Extract the (X, Y) coordinate from the center of the cell holding the provided text.  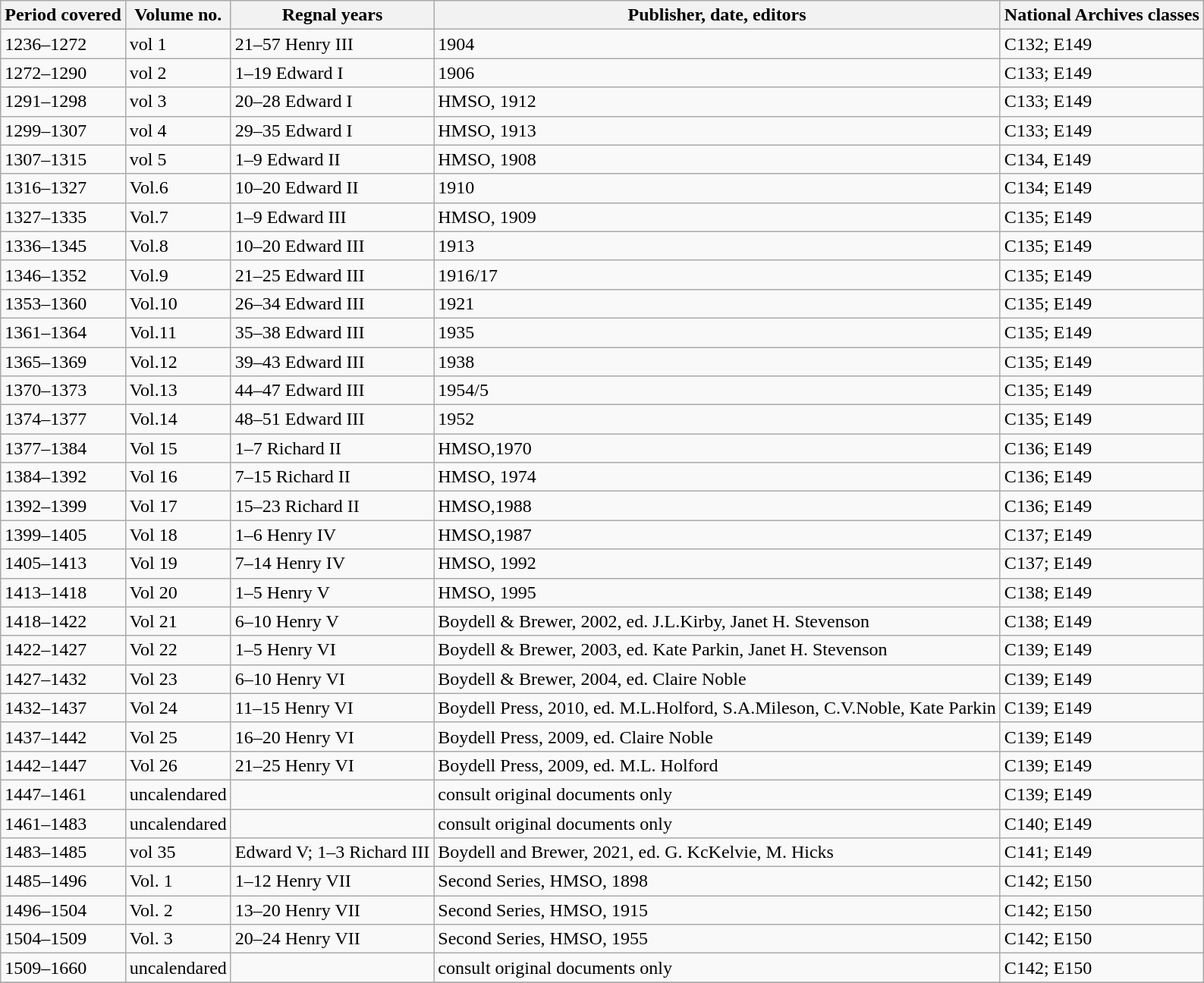
HMSO, 1992 (718, 564)
1418–1422 (64, 621)
Vol.7 (178, 217)
1374–1377 (64, 419)
1272–1290 (64, 73)
1316–1327 (64, 188)
1–12 Henry VII (332, 881)
7–14 Henry IV (332, 564)
20–28 Edward I (332, 102)
21–25 Henry VI (332, 765)
C140; E149 (1102, 823)
1461–1483 (64, 823)
1361–1364 (64, 332)
Period covered (64, 15)
C134, E149 (1102, 159)
Publisher, date, editors (718, 15)
vol 35 (178, 853)
1485–1496 (64, 881)
48–51 Edward III (332, 419)
National Archives classes (1102, 15)
Boydell and Brewer, 2021, ed. G. KcKelvie, M. Hicks (718, 853)
1336–1345 (64, 246)
1299–1307 (64, 130)
HMSO,1970 (718, 448)
HMSO,1987 (718, 535)
1504–1509 (64, 939)
Vol 23 (178, 679)
15–23 Richard II (332, 506)
1346–1352 (64, 275)
1–6 Henry IV (332, 535)
Second Series, HMSO, 1898 (718, 881)
1483–1485 (64, 853)
HMSO, 1913 (718, 130)
21–25 Edward III (332, 275)
1353–1360 (64, 303)
Vol.14 (178, 419)
1509–1660 (64, 968)
1–5 Henry V (332, 592)
Boydell Press, 2009, ed. M.L. Holford (718, 765)
Second Series, HMSO, 1915 (718, 910)
Boydell & Brewer, 2002, ed. J.L.Kirby, Janet H. Stevenson (718, 621)
1–7 Richard II (332, 448)
16–20 Henry VI (332, 736)
26–34 Edward III (332, 303)
HMSO, 1974 (718, 477)
1910 (718, 188)
1236–1272 (64, 44)
21–57 Henry III (332, 44)
HMSO, 1995 (718, 592)
Vol.6 (178, 188)
1327–1335 (64, 217)
vol 5 (178, 159)
1422–1427 (64, 650)
Vol 24 (178, 708)
C132; E149 (1102, 44)
1399–1405 (64, 535)
1935 (718, 332)
1427–1432 (64, 679)
1384–1392 (64, 477)
Edward V; 1–3 Richard III (332, 853)
1447–1461 (64, 794)
Vol 16 (178, 477)
Vol. 1 (178, 881)
1906 (718, 73)
vol 2 (178, 73)
1954/5 (718, 391)
Vol 22 (178, 650)
Vol.10 (178, 303)
Vol 17 (178, 506)
39–43 Edward III (332, 362)
1370–1373 (64, 391)
6–10 Henry V (332, 621)
7–15 Richard II (332, 477)
HMSO, 1909 (718, 217)
vol 1 (178, 44)
35–38 Edward III (332, 332)
1365–1369 (64, 362)
Vol 21 (178, 621)
vol 4 (178, 130)
Boydell & Brewer, 2003, ed. Kate Parkin, Janet H. Stevenson (718, 650)
Vol.12 (178, 362)
1952 (718, 419)
Vol. 3 (178, 939)
Vol 26 (178, 765)
Second Series, HMSO, 1955 (718, 939)
HMSO, 1908 (718, 159)
Volume no. (178, 15)
1–9 Edward III (332, 217)
Vol.11 (178, 332)
Regnal years (332, 15)
1–19 Edward I (332, 73)
HMSO, 1912 (718, 102)
13–20 Henry VII (332, 910)
1–9 Edward II (332, 159)
1496–1504 (64, 910)
Vol 18 (178, 535)
1291–1298 (64, 102)
Boydell Press, 2009, ed. Claire Noble (718, 736)
1442–1447 (64, 765)
1392–1399 (64, 506)
1904 (718, 44)
Vol 15 (178, 448)
6–10 Henry VI (332, 679)
Vol.13 (178, 391)
Boydell & Brewer, 2004, ed. Claire Noble (718, 679)
1413–1418 (64, 592)
C134; E149 (1102, 188)
Vol 20 (178, 592)
20–24 Henry VII (332, 939)
10–20 Edward II (332, 188)
Vol 25 (178, 736)
11–15 Henry VI (332, 708)
1–5 Henry VI (332, 650)
Vol. 2 (178, 910)
Vol.8 (178, 246)
1921 (718, 303)
1405–1413 (64, 564)
1432–1437 (64, 708)
1913 (718, 246)
1916/17 (718, 275)
Vol.9 (178, 275)
1307–1315 (64, 159)
10–20 Edward III (332, 246)
44–47 Edward III (332, 391)
1377–1384 (64, 448)
Vol 19 (178, 564)
vol 3 (178, 102)
29–35 Edward I (332, 130)
C141; E149 (1102, 853)
HMSO,1988 (718, 506)
Boydell Press, 2010, ed. M.L.Holford, S.A.Mileson, C.V.Noble, Kate Parkin (718, 708)
1938 (718, 362)
1437–1442 (64, 736)
